Capture the cell that displays the provided text and extract its (X, Y) central coordinate. 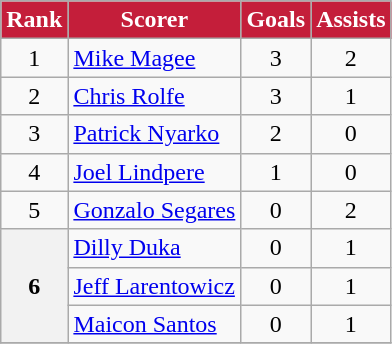
Maicon Santos (154, 324)
Assists (351, 20)
Gonzalo Segares (154, 210)
Scorer (154, 20)
Rank (34, 20)
5 (34, 210)
6 (34, 286)
4 (34, 172)
Dilly Duka (154, 248)
Goals (276, 20)
Joel Lindpere (154, 172)
Patrick Nyarko (154, 134)
Jeff Larentowicz (154, 286)
Mike Magee (154, 58)
Chris Rolfe (154, 96)
